Locate the cell with the specified text and output its (X, Y) center coordinate. 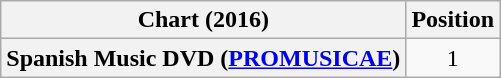
Spanish Music DVD (PROMUSICAE) (204, 58)
Chart (2016) (204, 20)
1 (453, 58)
Position (453, 20)
